Return the [x, y] coordinate for the center point of the cell that contains the specified text.  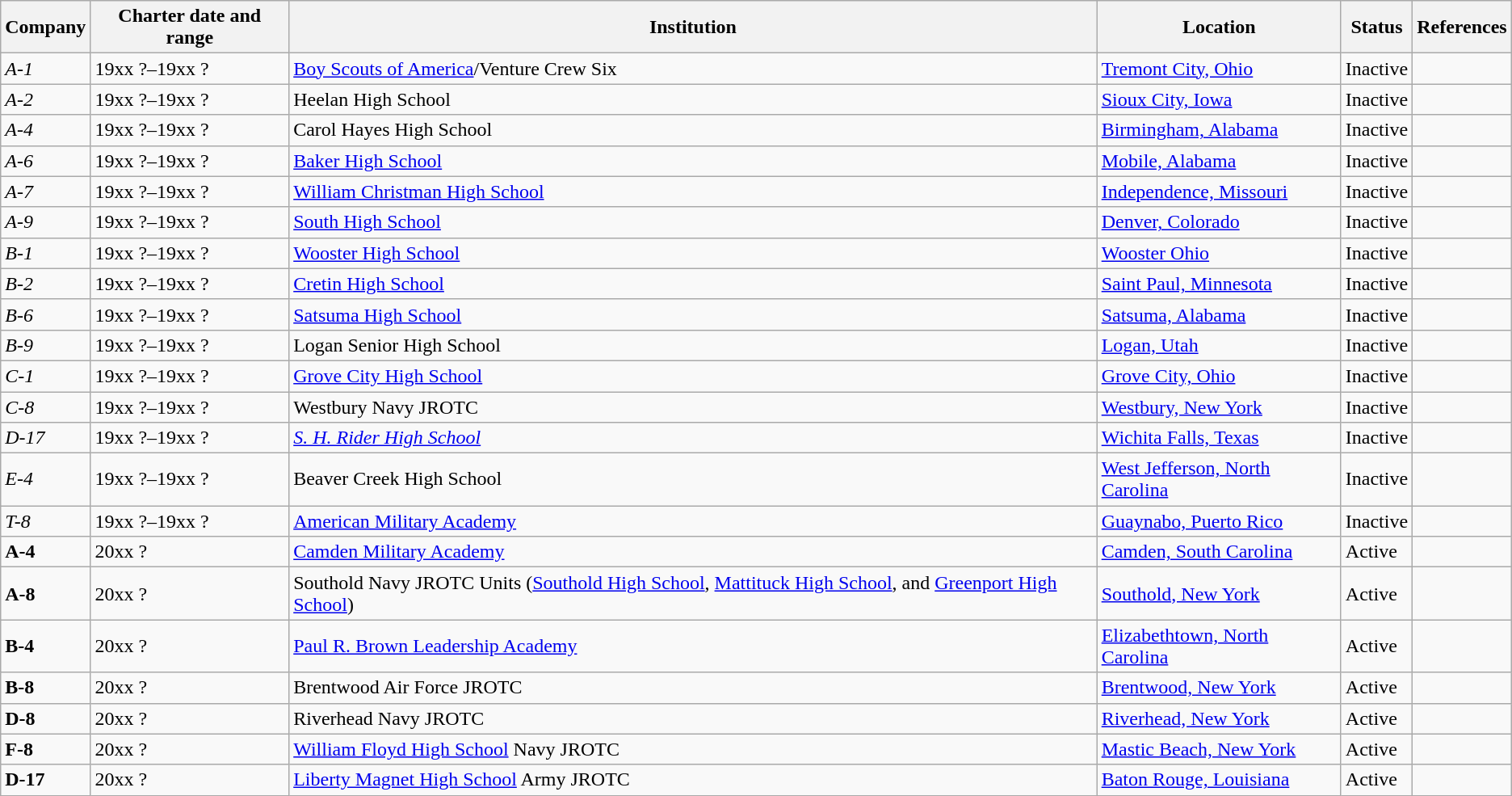
Company [45, 27]
E-4 [45, 480]
Riverhead Navy JROTC [693, 718]
Logan Senior High School [693, 345]
Wichita Falls, Texas [1219, 438]
Cretin High School [693, 284]
Carol Hayes High School [693, 130]
Baton Rouge, Louisiana [1219, 780]
Mastic Beach, New York [1219, 749]
Boy Scouts of America/Venture Crew Six [693, 69]
Grove City High School [693, 376]
Paul R. Brown Leadership Academy [693, 646]
William Christman High School [693, 192]
F-8 [45, 749]
D-8 [45, 718]
Status [1376, 27]
B-8 [45, 688]
A-6 [45, 161]
A-2 [45, 99]
Denver, Colorado [1219, 222]
Brentwood, New York [1219, 688]
Grove City, Ohio [1219, 376]
References [1462, 27]
Location [1219, 27]
Satsuma High School [693, 314]
Camden Military Academy [693, 552]
Westbury Navy JROTC [693, 406]
American Military Academy [693, 521]
Beaver Creek High School [693, 480]
Heelan High School [693, 99]
T-8 [45, 521]
C-8 [45, 406]
B-1 [45, 253]
Brentwood Air Force JROTC [693, 688]
Saint Paul, Minnesota [1219, 284]
S. H. Rider High School [693, 438]
Sioux City, Iowa [1219, 99]
Wooster Ohio [1219, 253]
B-4 [45, 646]
A-1 [45, 69]
William Floyd High School Navy JROTC [693, 749]
West Jefferson, North Carolina [1219, 480]
Tremont City, Ohio [1219, 69]
South High School [693, 222]
Elizabethtown, North Carolina [1219, 646]
Southold, New York [1219, 593]
Satsuma, Alabama [1219, 314]
Westbury, New York [1219, 406]
Logan, Utah [1219, 345]
Institution [693, 27]
C-1 [45, 376]
Charter date and range [190, 27]
Camden, South Carolina [1219, 552]
Guaynabo, Puerto Rico [1219, 521]
Mobile, Alabama [1219, 161]
Independence, Missouri [1219, 192]
A-8 [45, 593]
Liberty Magnet High School Army JROTC [693, 780]
Baker High School [693, 161]
A-9 [45, 222]
B-6 [45, 314]
B-9 [45, 345]
Riverhead, New York [1219, 718]
B-2 [45, 284]
Wooster High School [693, 253]
A-7 [45, 192]
Birmingham, Alabama [1219, 130]
Southold Navy JROTC Units (Southold High School, Mattituck High School, and Greenport High School) [693, 593]
